Identify which cell holds the provided text, then report its [x, y] central coordinate. 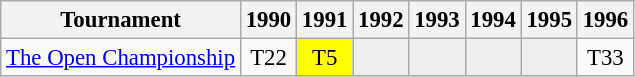
1990 [268, 20]
1991 [325, 20]
1992 [381, 20]
T22 [268, 58]
1995 [549, 20]
T5 [325, 58]
The Open Championship [121, 58]
T33 [605, 58]
Tournament [121, 20]
1993 [437, 20]
1996 [605, 20]
1994 [493, 20]
